Output the (x, y) coordinate of the center of the cell containing the given text.  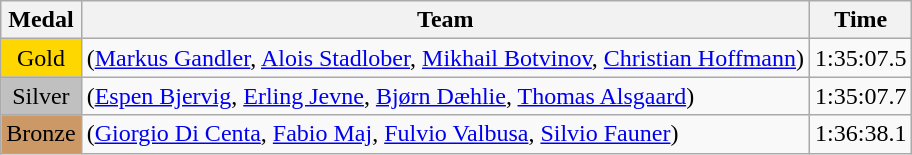
Time (861, 20)
Team (445, 20)
1:35:07.7 (861, 96)
1:36:38.1 (861, 134)
Bronze (41, 134)
(Markus Gandler, Alois Stadlober, Mikhail Botvinov, Christian Hoffmann) (445, 58)
Medal (41, 20)
1:35:07.5 (861, 58)
(Espen Bjervig, Erling Jevne, Bjørn Dæhlie, Thomas Alsgaard) (445, 96)
Silver (41, 96)
(Giorgio Di Centa, Fabio Maj, Fulvio Valbusa, Silvio Fauner) (445, 134)
Gold (41, 58)
